Determine the [x, y] coordinate at the center of the cell enclosing the given text.  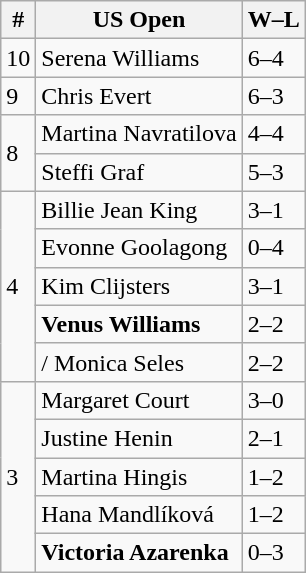
10 [18, 58]
Justine Henin [139, 438]
0–4 [274, 248]
Kim Clijsters [139, 286]
Margaret Court [139, 400]
2–1 [274, 438]
/ Monica Seles [139, 362]
Martina Hingis [139, 477]
Hana Mandlíková [139, 515]
Victoria Azarenka [139, 553]
9 [18, 96]
# [18, 20]
4–4 [274, 134]
Steffi Graf [139, 172]
0–3 [274, 553]
6–3 [274, 96]
4 [18, 286]
3 [18, 476]
Billie Jean King [139, 210]
5–3 [274, 172]
8 [18, 153]
Evonne Goolagong [139, 248]
6–4 [274, 58]
Serena Williams [139, 58]
Venus Williams [139, 324]
US Open [139, 20]
Martina Navratilova [139, 134]
3–0 [274, 400]
W–L [274, 20]
Chris Evert [139, 96]
